Search for the cell housing the specified text and yield its [X, Y] center coordinate. 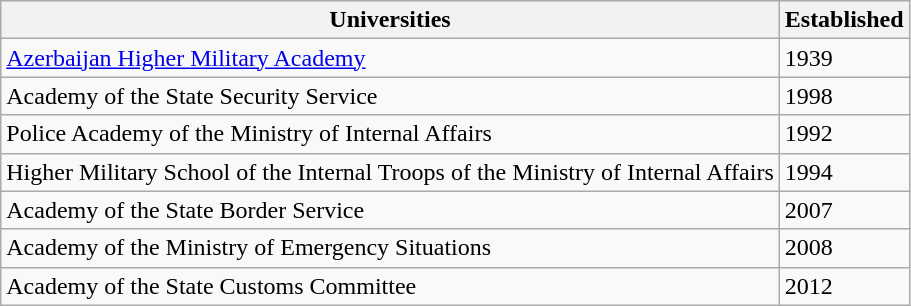
1939 [844, 58]
1998 [844, 96]
Universities [390, 20]
1992 [844, 134]
2008 [844, 248]
Higher Military School of the Internal Troops of the Ministry of Internal Affairs [390, 172]
Academy of the State Border Service [390, 210]
Academy of the Ministry of Emergency Situations [390, 248]
Academy of the State Security Service [390, 96]
1994 [844, 172]
Police Academy of the Ministry of Internal Affairs [390, 134]
Established [844, 20]
2007 [844, 210]
2012 [844, 286]
Azerbaijan Higher Military Academy [390, 58]
Academy of the State Customs Committee [390, 286]
